Provide the (x, y) coordinate of the cell's center where the given text is located.  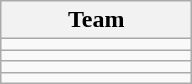
Team (96, 20)
